Search for the cell housing the specified text and yield its [x, y] center coordinate. 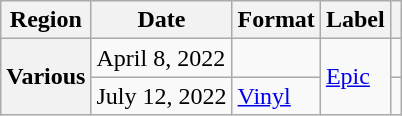
Label [355, 20]
Region [46, 20]
Vinyl [276, 96]
Various [46, 77]
April 8, 2022 [162, 58]
Date [162, 20]
Format [276, 20]
Epic [355, 77]
July 12, 2022 [162, 96]
